Determine the [x, y] coordinate at the center of the cell enclosing the given text.  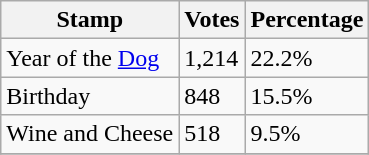
15.5% [307, 96]
Year of the Dog [90, 58]
Percentage [307, 20]
Wine and Cheese [90, 134]
1,214 [212, 58]
9.5% [307, 134]
518 [212, 134]
Stamp [90, 20]
22.2% [307, 58]
Birthday [90, 96]
848 [212, 96]
Votes [212, 20]
